From the cell containing the given text, extract its center point as [x, y] coordinate. 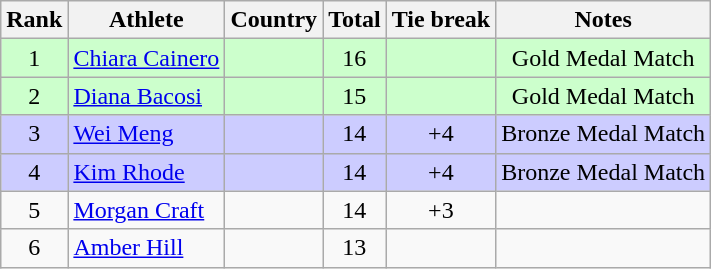
Amber Hill [146, 248]
3 [34, 134]
Chiara Cainero [146, 58]
Notes [604, 20]
1 [34, 58]
Diana Bacosi [146, 96]
Tie break [441, 20]
Athlete [146, 20]
Morgan Craft [146, 210]
+3 [441, 210]
16 [355, 58]
5 [34, 210]
Kim Rhode [146, 172]
Rank [34, 20]
Total [355, 20]
4 [34, 172]
2 [34, 96]
15 [355, 96]
Wei Meng [146, 134]
6 [34, 248]
Country [274, 20]
13 [355, 248]
